Capture the cell that displays the provided text and extract its (x, y) central coordinate. 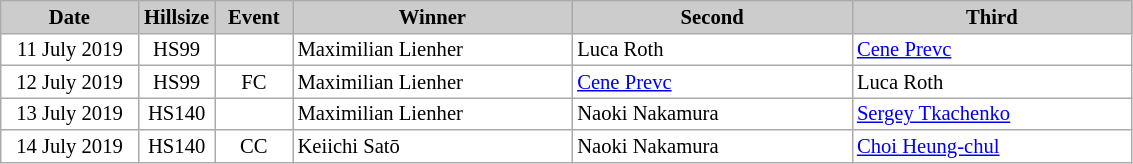
Sergey Tkachenko (992, 113)
Third (992, 16)
11 July 2019 (70, 49)
Date (70, 16)
Winner (432, 16)
Second (712, 16)
Choi Heung-chul (992, 146)
Hillsize (176, 16)
14 July 2019 (70, 146)
FC (254, 81)
12 July 2019 (70, 81)
Event (254, 16)
CC (254, 146)
Keiichi Satō (432, 146)
13 July 2019 (70, 113)
